Identify which cell holds the provided text, then report its [X, Y] central coordinate. 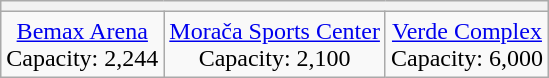
Verde ComplexCapacity: 6,000 [466, 44]
Bemax ArenaCapacity: 2,244 [82, 44]
Morača Sports CenterCapacity: 2,100 [275, 44]
